Locate the cell with the specified text and output its (X, Y) center coordinate. 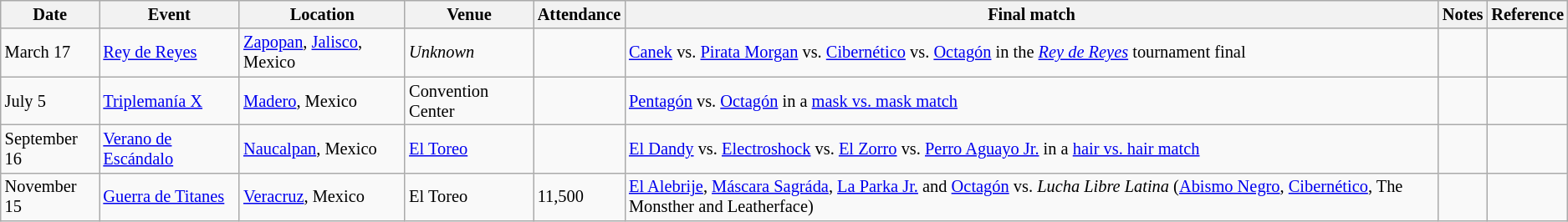
Final match (1032, 14)
Attendance (579, 14)
Unknown (469, 53)
November 15 (50, 197)
Rey de Reyes (169, 53)
Venue (469, 14)
Madero, Mexico (322, 101)
Triplemanía X (169, 101)
El Dandy vs. Electroshock vs. El Zorro vs. Perro Aguayo Jr. in a hair vs. hair match (1032, 149)
Pentagón vs. Octagón in a mask vs. mask match (1032, 101)
Canek vs. Pirata Morgan vs. Cibernético vs. Octagón in the Rey de Reyes tournament final (1032, 53)
Verano de Escándalo (169, 149)
March 17 (50, 53)
September 16 (50, 149)
Veracruz, Mexico (322, 197)
Convention Center (469, 101)
Notes (1463, 14)
Location (322, 14)
Naucalpan, Mexico (322, 149)
Zapopan, Jalisco, Mexico (322, 53)
July 5 (50, 101)
Date (50, 14)
Event (169, 14)
11,500 (579, 197)
El Alebrije, Máscara Sagráda, La Parka Jr. and Octagón vs. Lucha Libre Latina (Abismo Negro, Cibernético, The Monsther and Leatherface) (1032, 197)
Reference (1527, 14)
Guerra de Titanes (169, 197)
